Scan for the cell matching the given text and deliver its (X, Y) coordinate at center. 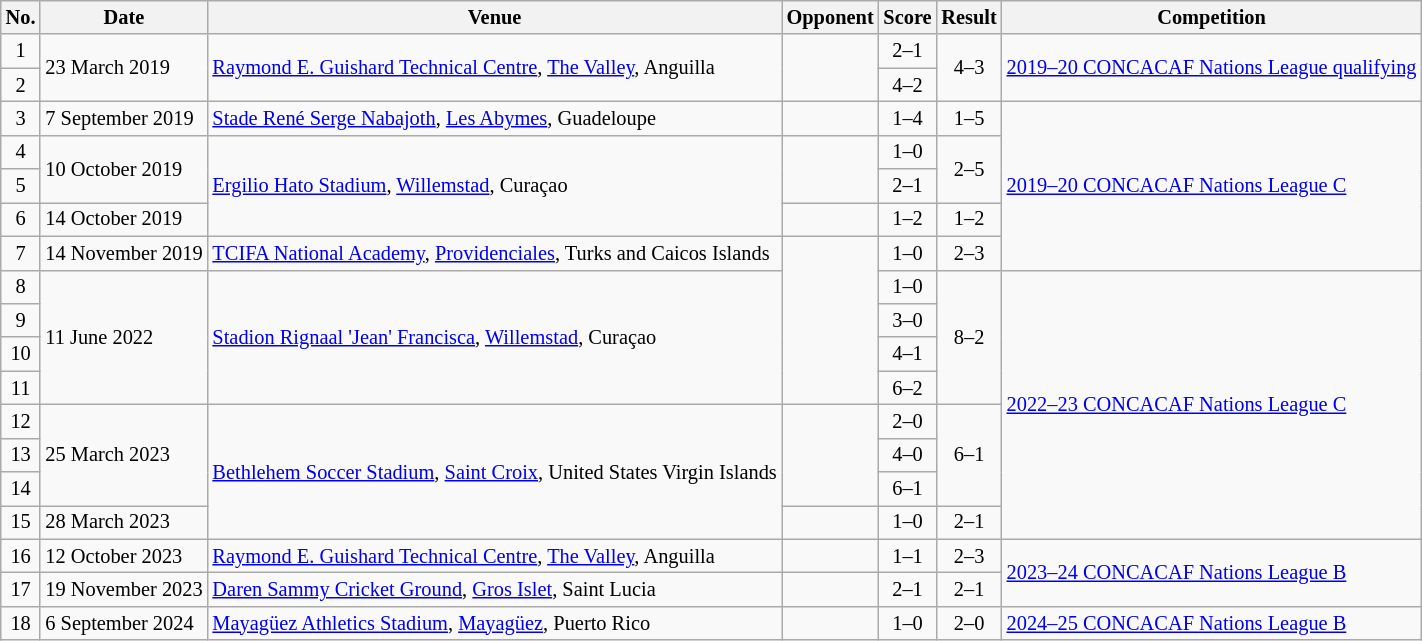
1–1 (908, 556)
23 March 2019 (124, 68)
17 (21, 589)
Result (968, 17)
Stadion Rignaal 'Jean' Francisca, Willemstad, Curaçao (495, 338)
11 (21, 388)
Daren Sammy Cricket Ground, Gros Islet, Saint Lucia (495, 589)
Stade René Serge Nabajoth, Les Abymes, Guadeloupe (495, 118)
7 (21, 253)
4 (21, 152)
10 October 2019 (124, 168)
Competition (1212, 17)
25 March 2023 (124, 454)
14 October 2019 (124, 219)
6 (21, 219)
No. (21, 17)
TCIFA National Academy, Providenciales, Turks and Caicos Islands (495, 253)
7 September 2019 (124, 118)
2–5 (968, 168)
11 June 2022 (124, 338)
2024–25 CONCACAF Nations League B (1212, 623)
28 March 2023 (124, 522)
12 October 2023 (124, 556)
15 (21, 522)
6–2 (908, 388)
1–5 (968, 118)
Mayagüez Athletics Stadium, Mayagüez, Puerto Rico (495, 623)
16 (21, 556)
2019–20 CONCACAF Nations League C (1212, 185)
14 (21, 489)
2019–20 CONCACAF Nations League qualifying (1212, 68)
2022–23 CONCACAF Nations League C (1212, 404)
4–3 (968, 68)
14 November 2019 (124, 253)
Bethlehem Soccer Stadium, Saint Croix, United States Virgin Islands (495, 472)
2023–24 CONCACAF Nations League B (1212, 572)
1 (21, 51)
Ergilio Hato Stadium, Willemstad, Curaçao (495, 186)
4–1 (908, 354)
5 (21, 186)
Opponent (830, 17)
8–2 (968, 338)
13 (21, 455)
9 (21, 320)
19 November 2023 (124, 589)
10 (21, 354)
6 September 2024 (124, 623)
4–0 (908, 455)
8 (21, 287)
Date (124, 17)
1–4 (908, 118)
Venue (495, 17)
4–2 (908, 85)
18 (21, 623)
2 (21, 85)
3–0 (908, 320)
3 (21, 118)
12 (21, 421)
Score (908, 17)
